For the text-containing cell, return its midpoint in (x, y) coordinate format. 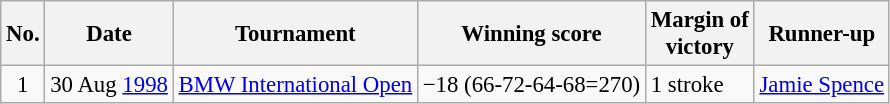
Jamie Spence (822, 85)
Date (109, 34)
1 stroke (700, 85)
1 (23, 85)
Margin ofvictory (700, 34)
Tournament (295, 34)
Runner-up (822, 34)
−18 (66-72-64-68=270) (531, 85)
BMW International Open (295, 85)
No. (23, 34)
30 Aug 1998 (109, 85)
Winning score (531, 34)
